For the text-containing cell, return its midpoint in (X, Y) coordinate format. 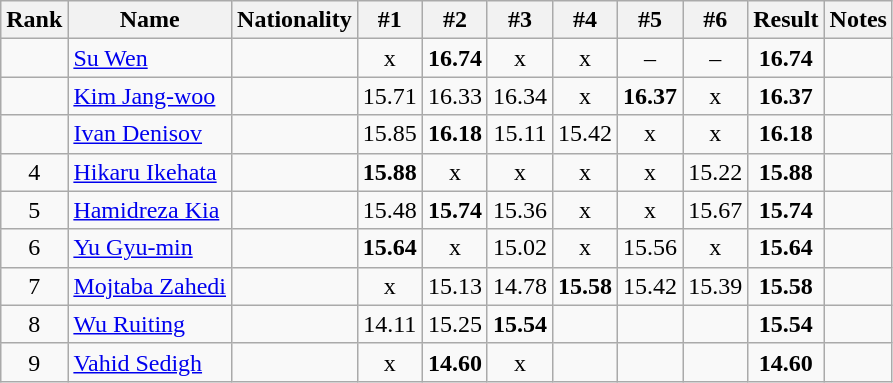
15.11 (520, 134)
15.71 (390, 96)
Result (786, 20)
Nationality (295, 20)
Name (150, 20)
6 (34, 248)
Vahid Sedigh (150, 362)
#4 (584, 20)
Yu Gyu-min (150, 248)
Mojtaba Zahedi (150, 286)
15.13 (454, 286)
15.22 (716, 172)
Hamidreza Kia (150, 210)
#2 (454, 20)
15.67 (716, 210)
15.56 (650, 248)
14.11 (390, 324)
15.48 (390, 210)
Wu Ruiting (150, 324)
Rank (34, 20)
7 (34, 286)
15.85 (390, 134)
#6 (716, 20)
#3 (520, 20)
Ivan Denisov (150, 134)
Notes (858, 20)
4 (34, 172)
9 (34, 362)
15.39 (716, 286)
15.36 (520, 210)
Hikaru Ikehata (150, 172)
8 (34, 324)
16.33 (454, 96)
Su Wen (150, 58)
14.78 (520, 286)
5 (34, 210)
15.25 (454, 324)
#5 (650, 20)
15.02 (520, 248)
#1 (390, 20)
Kim Jang-woo (150, 96)
16.34 (520, 96)
